Search for the cell housing the specified text and yield its (x, y) center coordinate. 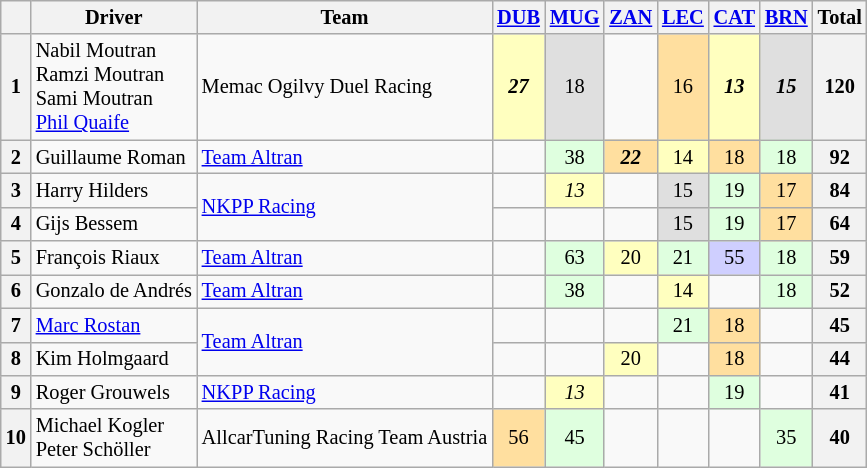
35 (786, 438)
5 (16, 258)
3 (16, 190)
Memac Ogilvy Duel Racing (344, 87)
Team (344, 17)
120 (840, 87)
16 (683, 87)
CAT (734, 17)
1 (16, 87)
Driver (114, 17)
27 (518, 87)
MUG (575, 17)
Gonzalo de Andrés (114, 291)
2 (16, 157)
22 (630, 157)
Roger Grouwels (114, 392)
40 (840, 438)
52 (840, 291)
4 (16, 224)
Gijs Bessem (114, 224)
92 (840, 157)
BRN (786, 17)
Guillaume Roman (114, 157)
LEC (683, 17)
6 (16, 291)
56 (518, 438)
10 (16, 438)
Kim Holmgaard (114, 359)
Nabil Moutran Ramzi Moutran Sami Moutran Phil Quaife (114, 87)
Total (840, 17)
François Riaux (114, 258)
Michael Kogler Peter Schöller (114, 438)
59 (840, 258)
63 (575, 258)
9 (16, 392)
ZAN (630, 17)
7 (16, 325)
55 (734, 258)
Marc Rostan (114, 325)
DUB (518, 17)
44 (840, 359)
64 (840, 224)
41 (840, 392)
8 (16, 359)
84 (840, 190)
Harry Hilders (114, 190)
AllcarTuning Racing Team Austria (344, 438)
